Return the (x, y) coordinate for the center point of the cell that contains the specified text.  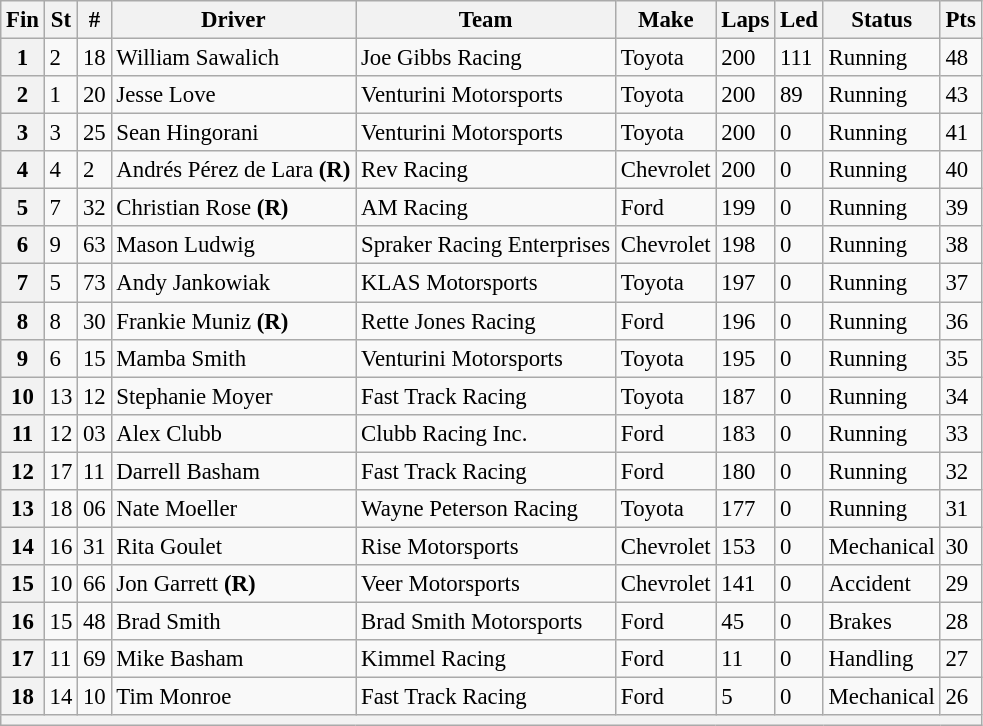
63 (94, 245)
Status (882, 20)
196 (746, 321)
Kimmel Racing (486, 659)
29 (960, 584)
William Sawalich (234, 58)
111 (800, 58)
KLAS Motorsports (486, 283)
66 (94, 584)
Sean Hingorani (234, 133)
Brad Smith Motorsports (486, 621)
195 (746, 358)
197 (746, 283)
Clubb Racing Inc. (486, 433)
Jesse Love (234, 95)
199 (746, 208)
89 (800, 95)
Joe Gibbs Racing (486, 58)
Rette Jones Racing (486, 321)
03 (94, 433)
Wayne Peterson Racing (486, 509)
39 (960, 208)
Tim Monroe (234, 697)
41 (960, 133)
198 (746, 245)
73 (94, 283)
Make (666, 20)
28 (960, 621)
Spraker Racing Enterprises (486, 245)
Mike Basham (234, 659)
Brakes (882, 621)
43 (960, 95)
Christian Rose (R) (234, 208)
34 (960, 396)
Alex Clubb (234, 433)
Andrés Pérez de Lara (R) (234, 170)
Mason Ludwig (234, 245)
37 (960, 283)
Driver (234, 20)
38 (960, 245)
Led (800, 20)
35 (960, 358)
26 (960, 697)
Andy Jankowiak (234, 283)
Rise Motorsports (486, 546)
177 (746, 509)
Accident (882, 584)
Frankie Muniz (R) (234, 321)
187 (746, 396)
45 (746, 621)
20 (94, 95)
180 (746, 471)
Rita Goulet (234, 546)
Team (486, 20)
Stephanie Moyer (234, 396)
Nate Moeller (234, 509)
183 (746, 433)
Fin (23, 20)
153 (746, 546)
# (94, 20)
27 (960, 659)
Pts (960, 20)
141 (746, 584)
Veer Motorsports (486, 584)
36 (960, 321)
Rev Racing (486, 170)
69 (94, 659)
25 (94, 133)
AM Racing (486, 208)
St (60, 20)
Mamba Smith (234, 358)
Jon Garrett (R) (234, 584)
06 (94, 509)
40 (960, 170)
Darrell Basham (234, 471)
33 (960, 433)
Laps (746, 20)
Handling (882, 659)
Brad Smith (234, 621)
